From the cell containing the given text, extract its center point as (x, y) coordinate. 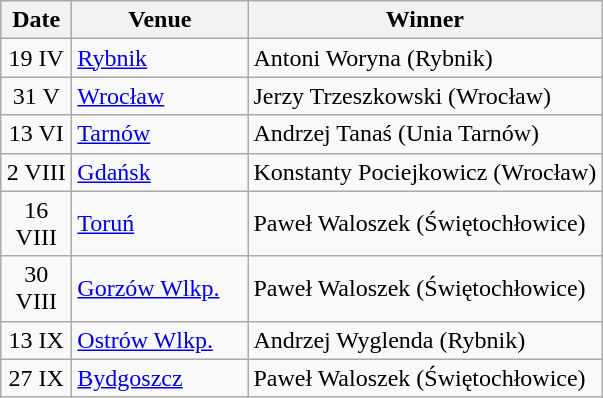
Gdańsk (160, 172)
27 IX (36, 378)
Toruń (160, 224)
2 VIII (36, 172)
31 V (36, 96)
13 IX (36, 340)
Wrocław (160, 96)
Ostrów Wlkp. (160, 340)
Tarnów (160, 134)
Winner (425, 20)
Antoni Woryna (Rybnik) (425, 58)
Jerzy Trzeszkowski (Wrocław) (425, 96)
Venue (160, 20)
19 IV (36, 58)
Andrzej Wyglenda (Rybnik) (425, 340)
Date (36, 20)
13 VI (36, 134)
Bydgoszcz (160, 378)
30 VIII (36, 288)
Andrzej Tanaś (Unia Tarnów) (425, 134)
Gorzów Wlkp. (160, 288)
16 VIII (36, 224)
Rybnik (160, 58)
Konstanty Pociejkowicz (Wrocław) (425, 172)
